Return the (x, y) coordinate for the center point of the cell that contains the specified text.  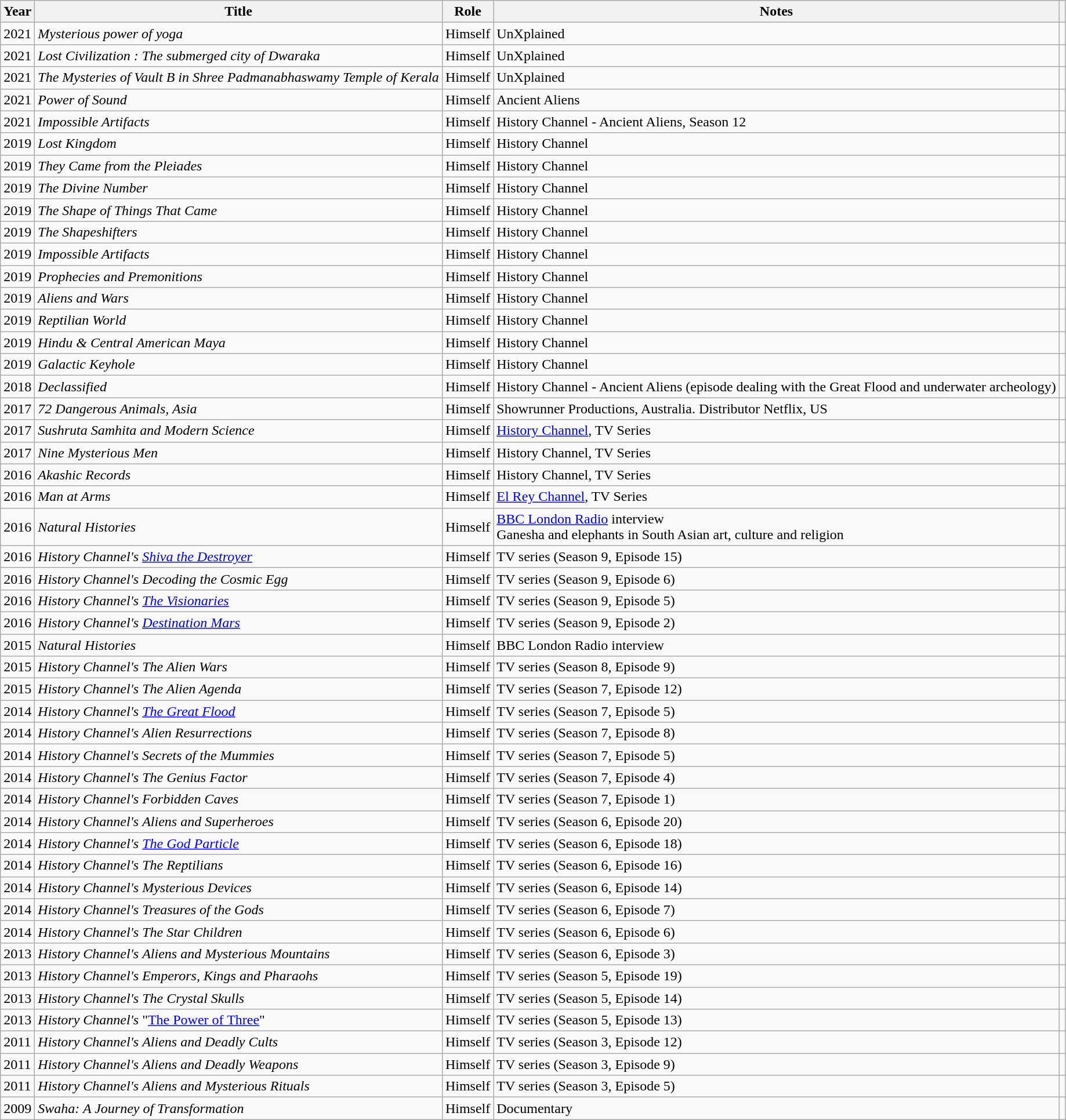
Title (239, 12)
Lost Kingdom (239, 144)
Sushruta Samhita and Modern Science (239, 431)
Documentary (776, 1108)
2009 (17, 1108)
History Channel's Aliens and Deadly Weapons (239, 1064)
Swaha: A Journey of Transformation (239, 1108)
TV series (Season 6, Episode 18) (776, 843)
TV series (Season 6, Episode 7) (776, 910)
TV series (Season 7, Episode 4) (776, 777)
History Channel's "The Power of Three" (239, 1020)
History Channel's Alien Resurrections (239, 733)
TV series (Season 5, Episode 14) (776, 998)
They Came from the Pleiades (239, 166)
2018 (17, 387)
History Channel's The God Particle (239, 843)
History Channel's Forbidden Caves (239, 799)
History Channel's Shiva the Destroyer (239, 557)
History Channel's Treasures of the Gods (239, 910)
History Channel's Aliens and Deadly Cults (239, 1042)
History Channel's Mysterious Devices (239, 888)
History Channel's The Visionaries (239, 601)
Hindu & Central American Maya (239, 343)
TV series (Season 6, Episode 20) (776, 821)
TV series (Season 5, Episode 13) (776, 1020)
Man at Arms (239, 497)
Declassified (239, 387)
Year (17, 12)
BBC London Radio interview Ganesha and elephants in South Asian art, culture and religion (776, 526)
TV series (Season 6, Episode 16) (776, 866)
The Divine Number (239, 188)
History Channel's The Star Children (239, 932)
TV series (Season 5, Episode 19) (776, 976)
Showrunner Productions, Australia. Distributor Netflix, US (776, 409)
Role (467, 12)
TV series (Season 6, Episode 14) (776, 888)
72 Dangerous Animals, Asia (239, 409)
Mysterious power of yoga (239, 34)
Prophecies and Premonitions (239, 277)
Power of Sound (239, 100)
Akashic Records (239, 475)
History Channel's The Alien Agenda (239, 689)
History Channel's Decoding the Cosmic Egg (239, 579)
History Channel's The Great Flood (239, 711)
History Channel's Aliens and Mysterious Rituals (239, 1086)
History Channel - Ancient Aliens (episode dealing with the Great Flood and underwater archeology) (776, 387)
TV series (Season 3, Episode 5) (776, 1086)
Galactic Keyhole (239, 365)
History Channel's Emperors, Kings and Pharaohs (239, 976)
History Channel's Aliens and Mysterious Mountains (239, 954)
History Channel's The Alien Wars (239, 667)
The Shapeshifters (239, 232)
El Rey Channel, TV Series (776, 497)
TV series (Season 6, Episode 3) (776, 954)
Aliens and Wars (239, 299)
TV series (Season 7, Episode 1) (776, 799)
TV series (Season 9, Episode 5) (776, 601)
TV series (Season 6, Episode 6) (776, 932)
History Channel's The Reptilians (239, 866)
TV series (Season 3, Episode 9) (776, 1064)
History Channel's The Crystal Skulls (239, 998)
The Mysteries of Vault B in Shree Padmanabhaswamy Temple of Kerala (239, 78)
The Shape of Things That Came (239, 210)
Reptilian World (239, 321)
History Channel - Ancient Aliens, Season 12 (776, 122)
TV series (Season 9, Episode 2) (776, 623)
BBC London Radio interview (776, 645)
Ancient Aliens (776, 100)
History Channel's Secrets of the Mummies (239, 755)
History Channel's Destination Mars (239, 623)
TV series (Season 9, Episode 6) (776, 579)
TV series (Season 8, Episode 9) (776, 667)
History Channel's The Genius Factor (239, 777)
Notes (776, 12)
Lost Civilization : The submerged city of Dwaraka (239, 56)
TV series (Season 3, Episode 12) (776, 1042)
TV series (Season 9, Episode 15) (776, 557)
History Channel's Aliens and Superheroes (239, 821)
TV series (Season 7, Episode 8) (776, 733)
TV series (Season 7, Episode 12) (776, 689)
Nine Mysterious Men (239, 453)
